Provide the [X, Y] coordinate of the cell's center where the given text is located.  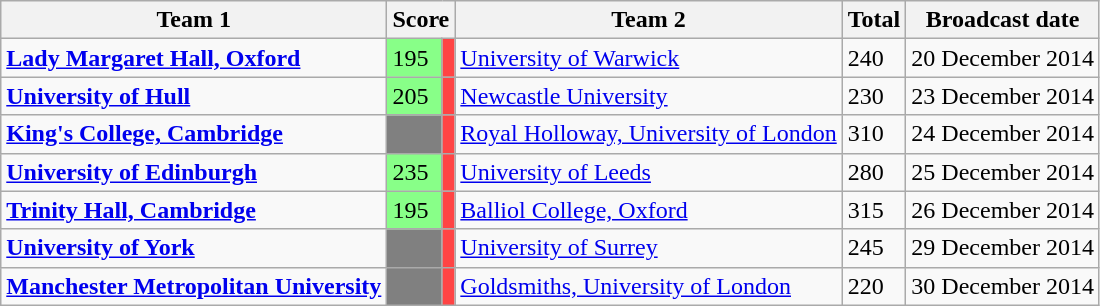
310 [874, 134]
230 [874, 96]
20 December 2014 [1003, 58]
30 December 2014 [1003, 286]
University of Warwick [648, 58]
205 [414, 96]
315 [874, 210]
Score [421, 20]
Broadcast date [1003, 20]
Team 2 [648, 20]
University of Edinburgh [194, 172]
University of York [194, 248]
Trinity Hall, Cambridge [194, 210]
240 [874, 58]
Newcastle University [648, 96]
25 December 2014 [1003, 172]
Balliol College, Oxford [648, 210]
University of Leeds [648, 172]
24 December 2014 [1003, 134]
23 December 2014 [1003, 96]
King's College, Cambridge [194, 134]
26 December 2014 [1003, 210]
29 December 2014 [1003, 248]
280 [874, 172]
University of Surrey [648, 248]
Total [874, 20]
Lady Margaret Hall, Oxford [194, 58]
220 [874, 286]
University of Hull [194, 96]
Royal Holloway, University of London [648, 134]
Manchester Metropolitan University [194, 286]
Goldsmiths, University of London [648, 286]
235 [414, 172]
245 [874, 248]
Team 1 [194, 20]
